Pinpoint the cell where the given text exists, returning its (X, Y) midpoint coordinate. 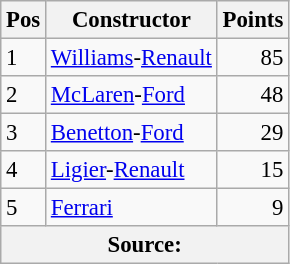
85 (252, 58)
3 (24, 133)
McLaren-Ford (132, 95)
2 (24, 95)
Ligier-Renault (132, 170)
Source: (145, 245)
48 (252, 95)
Williams-Renault (132, 58)
Pos (24, 20)
Points (252, 20)
1 (24, 58)
4 (24, 170)
9 (252, 208)
Constructor (132, 20)
Ferrari (132, 208)
Benetton-Ford (132, 133)
29 (252, 133)
5 (24, 208)
15 (252, 170)
